Identify which cell holds the provided text, then report its [x, y] central coordinate. 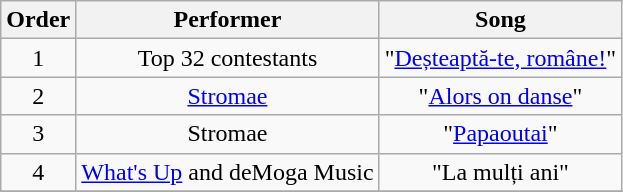
3 [38, 134]
Order [38, 20]
1 [38, 58]
"Papaoutai" [500, 134]
Top 32 contestants [228, 58]
4 [38, 172]
"Deșteaptă-te, române!" [500, 58]
Song [500, 20]
Performer [228, 20]
2 [38, 96]
What's Up and deMoga Music [228, 172]
"Alors on danse" [500, 96]
"La mulți ani" [500, 172]
